Determine the [x, y] coordinate at the center of the cell enclosing the given text.  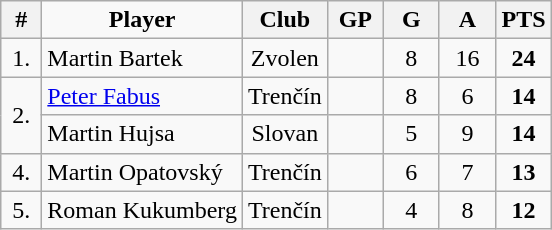
Zvolen [284, 58]
13 [523, 172]
# [22, 20]
4 [411, 210]
Martin Opatovský [142, 172]
7 [467, 172]
2. [22, 115]
Club [284, 20]
Martin Hujsa [142, 134]
Roman Kukumberg [142, 210]
4. [22, 172]
A [467, 20]
12 [523, 210]
5 [411, 134]
Slovan [284, 134]
16 [467, 58]
24 [523, 58]
Peter Fabus [142, 96]
Martin Bartek [142, 58]
GP [355, 20]
5. [22, 210]
9 [467, 134]
G [411, 20]
Player [142, 20]
PTS [523, 20]
1. [22, 58]
